Provide the [X, Y] coordinate of the cell's center where the given text is located.  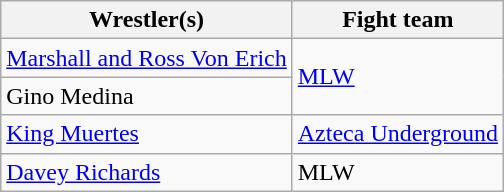
Marshall and Ross Von Erich [146, 58]
King Muertes [146, 134]
Azteca Underground [398, 134]
Fight team [398, 20]
Wrestler(s) [146, 20]
Gino Medina [146, 96]
Davey Richards [146, 172]
